For the text-containing cell, return its midpoint in [X, Y] coordinate format. 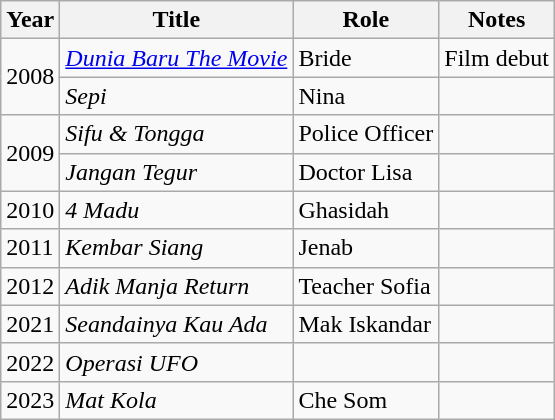
Teacher Sofia [366, 286]
Title [176, 20]
Adik Manja Return [176, 286]
2009 [30, 153]
Seandainya Kau Ada [176, 324]
Kembar Siang [176, 248]
2011 [30, 248]
Year [30, 20]
Che Som [366, 400]
2010 [30, 210]
Nina [366, 96]
2012 [30, 286]
Dunia Baru The Movie [176, 58]
Operasi UFO [176, 362]
Sepi [176, 96]
Sifu & Tongga [176, 134]
Bride [366, 58]
Doctor Lisa [366, 172]
2023 [30, 400]
Police Officer [366, 134]
2008 [30, 77]
Role [366, 20]
Film debut [497, 58]
4 Madu [176, 210]
Mat Kola [176, 400]
2022 [30, 362]
Jangan Tegur [176, 172]
Ghasidah [366, 210]
Notes [497, 20]
Mak Iskandar [366, 324]
Jenab [366, 248]
2021 [30, 324]
